Search for the cell housing the specified text and yield its [X, Y] center coordinate. 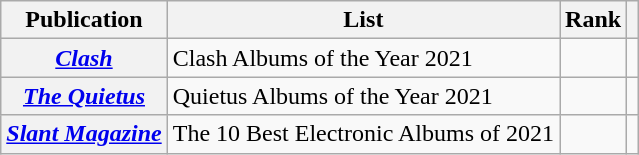
List [363, 20]
The 10 Best Electronic Albums of 2021 [363, 134]
Slant Magazine [84, 134]
Clash Albums of the Year 2021 [363, 58]
Publication [84, 20]
Clash [84, 58]
Quietus Albums of the Year 2021 [363, 96]
Rank [594, 20]
The Quietus [84, 96]
